From the cell containing the given text, extract its center point as (x, y) coordinate. 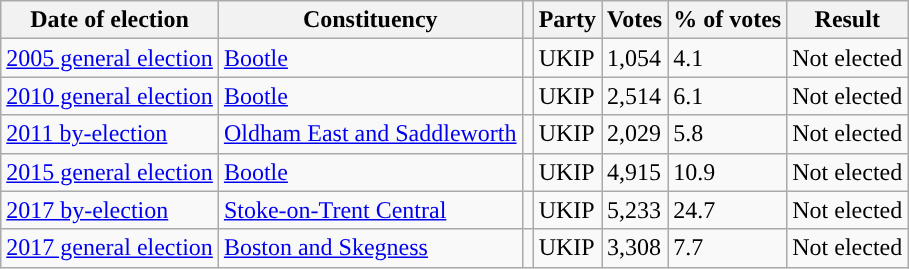
Constituency (370, 20)
Party (567, 20)
4,915 (635, 172)
2,514 (635, 96)
2011 by-election (110, 134)
2017 general election (110, 248)
Result (848, 20)
Date of election (110, 20)
1,054 (635, 58)
5,233 (635, 210)
10.9 (728, 172)
7.7 (728, 248)
Oldham East and Saddleworth (370, 134)
4.1 (728, 58)
Votes (635, 20)
24.7 (728, 210)
2015 general election (110, 172)
5.8 (728, 134)
2010 general election (110, 96)
2017 by-election (110, 210)
Stoke-on-Trent Central (370, 210)
Boston and Skegness (370, 248)
3,308 (635, 248)
% of votes (728, 20)
2,029 (635, 134)
2005 general election (110, 58)
6.1 (728, 96)
